Provide the (X, Y) coordinate of the cell's center where the given text is located.  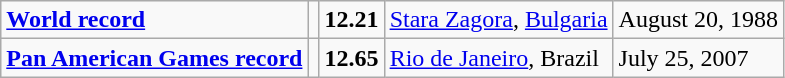
12.21 (352, 20)
August 20, 1988 (698, 20)
Pan American Games record (154, 58)
Rio de Janeiro, Brazil (498, 58)
Stara Zagora, Bulgaria (498, 20)
World record (154, 20)
12.65 (352, 58)
July 25, 2007 (698, 58)
